Find where the given text appears and provide that cell's center as [x, y] coordinate. 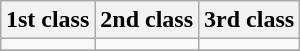
2nd class [147, 20]
3rd class [250, 20]
1st class [47, 20]
